Return (X, Y) of the center of cell containing provided text 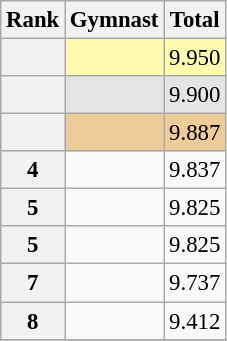
Gymnast (114, 20)
9.837 (195, 170)
Rank (33, 20)
8 (33, 321)
Total (195, 20)
9.950 (195, 58)
9.900 (195, 95)
4 (33, 170)
9.412 (195, 321)
7 (33, 283)
9.887 (195, 133)
9.737 (195, 283)
